Return the [x, y] coordinate for the center point of the cell that contains the specified text.  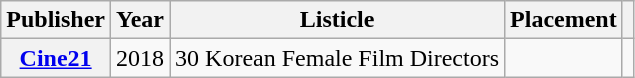
Listicle [338, 20]
Publisher [56, 20]
30 Korean Female Film Directors [338, 58]
Placement [564, 20]
Year [140, 20]
Cine21 [56, 58]
2018 [140, 58]
